Search for the cell housing the specified text and yield its (x, y) center coordinate. 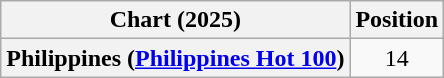
Philippines (Philippines Hot 100) (176, 58)
Position (397, 20)
14 (397, 58)
Chart (2025) (176, 20)
